Identify which cell holds the provided text, then report its [X, Y] central coordinate. 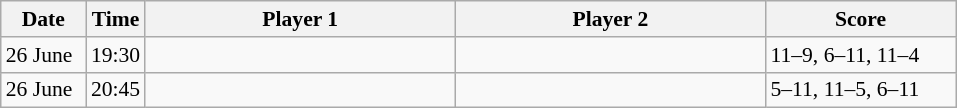
Date [44, 19]
Score [860, 19]
19:30 [116, 55]
Player 1 [300, 19]
11–9, 6–11, 11–4 [860, 55]
5–11, 11–5, 6–11 [860, 90]
Time [116, 19]
20:45 [116, 90]
Player 2 [610, 19]
